Identify which cell holds the provided text, then report its (x, y) central coordinate. 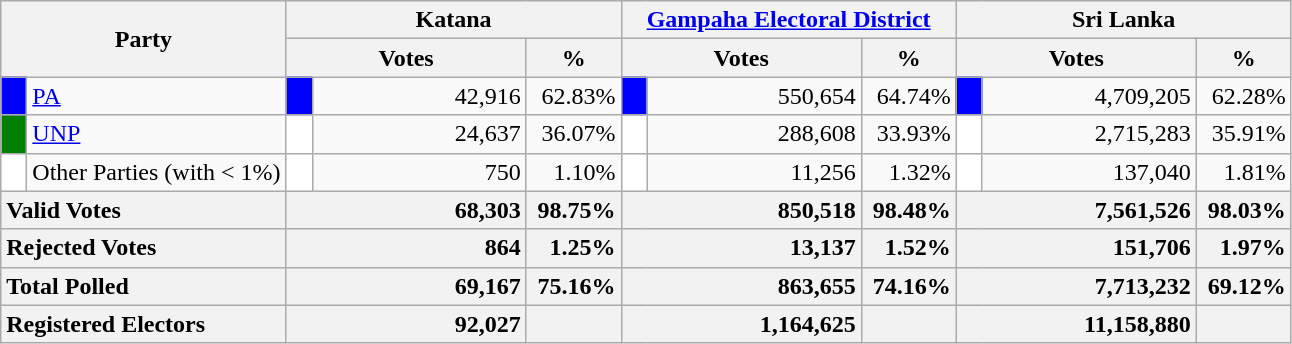
Sri Lanka (1124, 20)
64.74% (908, 96)
75.16% (574, 286)
Rejected Votes (144, 248)
62.28% (1244, 96)
92,027 (406, 324)
137,040 (1089, 172)
7,713,232 (1076, 286)
69,167 (406, 286)
74.16% (908, 286)
Registered Electors (144, 324)
24,637 (419, 134)
1.32% (908, 172)
Valid Votes (144, 210)
13,137 (741, 248)
69.12% (1244, 286)
98.03% (1244, 210)
4,709,205 (1089, 96)
550,654 (754, 96)
863,655 (741, 286)
288,608 (754, 134)
151,706 (1076, 248)
36.07% (574, 134)
Party (144, 39)
UNP (156, 134)
850,518 (741, 210)
7,561,526 (1076, 210)
42,916 (419, 96)
1.81% (1244, 172)
11,158,880 (1076, 324)
62.83% (574, 96)
33.93% (908, 134)
864 (406, 248)
1.25% (574, 248)
98.48% (908, 210)
35.91% (1244, 134)
Other Parties (with < 1%) (156, 172)
PA (156, 96)
Katana (454, 20)
68,303 (406, 210)
2,715,283 (1089, 134)
1.52% (908, 248)
1.97% (1244, 248)
Total Polled (144, 286)
1,164,625 (741, 324)
750 (419, 172)
Gampaha Electoral District (788, 20)
1.10% (574, 172)
11,256 (754, 172)
98.75% (574, 210)
